Capture the cell that displays the provided text and extract its [x, y] central coordinate. 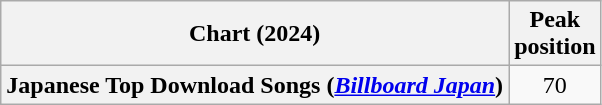
Peakposition [555, 34]
Japanese Top Download Songs (Billboard Japan) [255, 85]
Chart (2024) [255, 34]
70 [555, 85]
